Pinpoint the cell where the given text exists, returning its (x, y) midpoint coordinate. 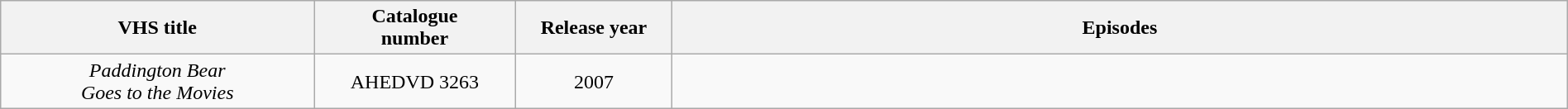
Paddington BearGoes to the Movies (157, 81)
AHEDVD 3263 (415, 81)
Episodes (1120, 28)
2007 (594, 81)
Release year (594, 28)
VHS title (157, 28)
Cataloguenumber (415, 28)
